For the text-containing cell, return its midpoint in [x, y] coordinate format. 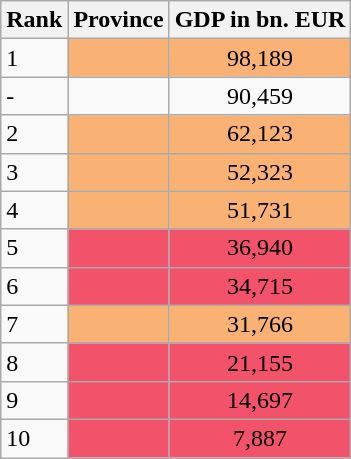
5 [34, 248]
8 [34, 362]
52,323 [260, 172]
31,766 [260, 324]
51,731 [260, 210]
- [34, 96]
21,155 [260, 362]
2 [34, 134]
34,715 [260, 286]
98,189 [260, 58]
7 [34, 324]
1 [34, 58]
14,697 [260, 400]
6 [34, 286]
36,940 [260, 248]
7,887 [260, 438]
90,459 [260, 96]
9 [34, 400]
Province [118, 20]
10 [34, 438]
Rank [34, 20]
4 [34, 210]
62,123 [260, 134]
GDP in bn. EUR [260, 20]
3 [34, 172]
